Extract the (x, y) coordinate from the center of the cell holding the provided text.  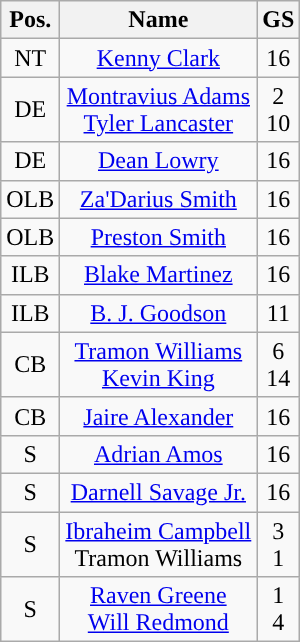
614 (278, 364)
Ibraheim CampbellTramon Williams (158, 544)
Blake Martinez (158, 275)
Za'Darius Smith (158, 199)
GS (278, 20)
Darnell Savage Jr. (158, 492)
B. J. Goodson (158, 313)
Montravius AdamsTyler Lancaster (158, 110)
Name (158, 20)
Kenny Clark (158, 58)
Jaire Alexander (158, 416)
Preston Smith (158, 237)
14 (278, 610)
31 (278, 544)
Pos. (30, 20)
NT (30, 58)
210 (278, 110)
Raven GreeneWill Redmond (158, 610)
11 (278, 313)
Tramon WilliamsKevin King (158, 364)
Adrian Amos (158, 454)
Dean Lowry (158, 161)
